Pinpoint the cell where the given text exists, returning its (X, Y) midpoint coordinate. 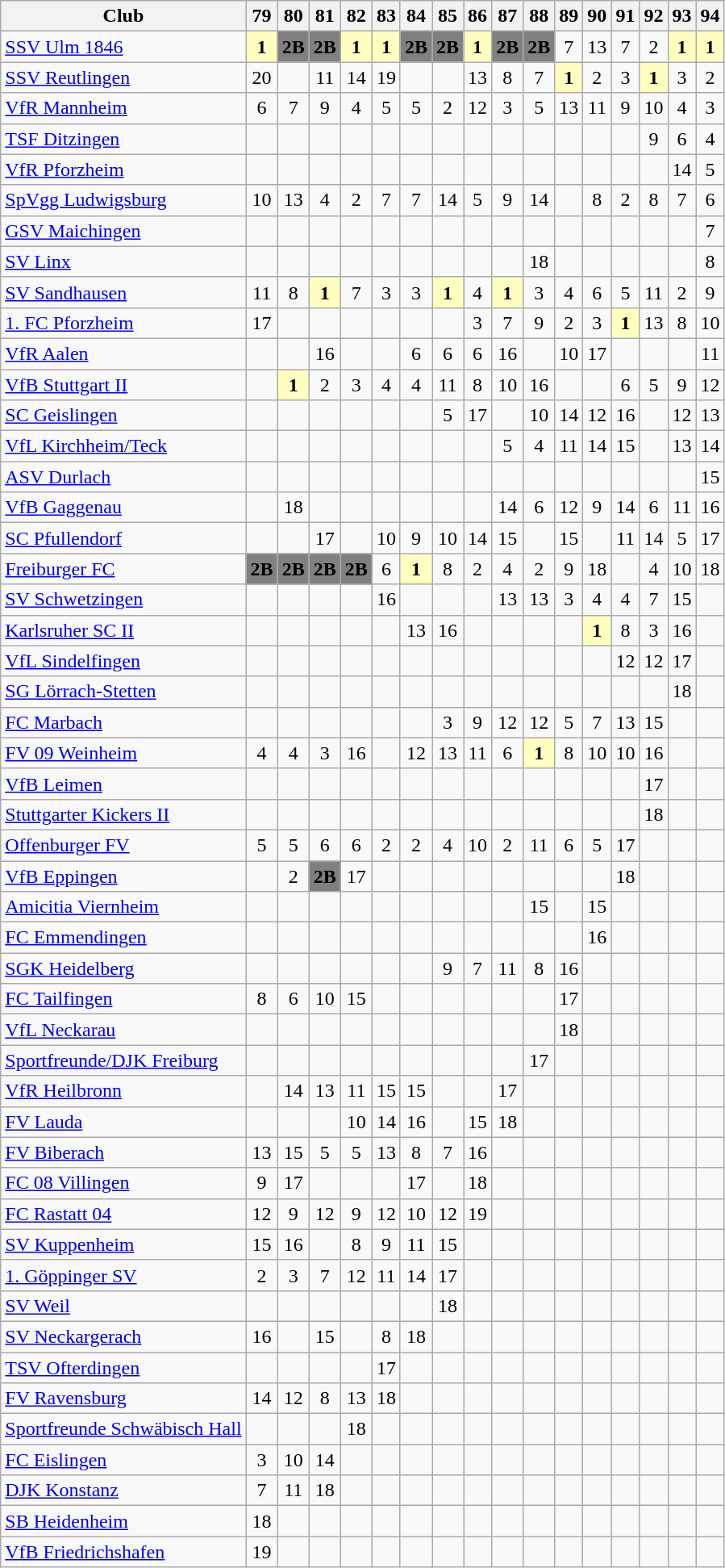
FC Marbach (123, 722)
SB Heidenheim (123, 1521)
Sportfreunde Schwäbisch Hall (123, 1429)
ASV Durlach (123, 477)
82 (356, 16)
91 (626, 16)
FC Tailfingen (123, 999)
SC Pfullendorf (123, 538)
Stuttgarter Kickers II (123, 814)
FC Eislingen (123, 1460)
TSV Ofterdingen (123, 1368)
Offenburger FV (123, 845)
VfB Leimen (123, 784)
92 (653, 16)
VfR Pforzheim (123, 169)
FC Rastatt 04 (123, 1214)
GSV Maichingen (123, 231)
FV Lauda (123, 1122)
FC Emmendingen (123, 938)
TSF Ditzingen (123, 139)
94 (710, 16)
VfR Mannheim (123, 108)
SV Linx (123, 261)
93 (682, 16)
DJK Konstanz (123, 1491)
79 (261, 16)
Freiburger FC (123, 569)
83 (385, 16)
80 (294, 16)
FC 08 Villingen (123, 1183)
SSV Ulm 1846 (123, 47)
SpVgg Ludwigsburg (123, 200)
SGK Heidelberg (123, 968)
VfB Friedrichshafen (123, 1552)
85 (448, 16)
VfR Aalen (123, 353)
FV 09 Weinheim (123, 753)
SV Kuppenheim (123, 1244)
81 (324, 16)
VfL Sindelfingen (123, 661)
20 (261, 77)
Amicitia Viernheim (123, 907)
SV Schwetzingen (123, 600)
FV Biberach (123, 1152)
90 (597, 16)
VfB Stuttgart II (123, 385)
VfR Heilbronn (123, 1091)
FV Ravensburg (123, 1399)
SV Weil (123, 1306)
84 (416, 16)
87 (508, 16)
SG Lörrach-Stetten (123, 692)
1. FC Pforzheim (123, 323)
1. Göppinger SV (123, 1275)
86 (477, 16)
VfL Neckarau (123, 1030)
SV Neckargerach (123, 1336)
Club (123, 16)
VfL Kirchheim/Teck (123, 446)
SV Sandhausen (123, 292)
Sportfreunde/DJK Freiburg (123, 1060)
89 (569, 16)
SC Geislingen (123, 416)
88 (539, 16)
VfB Eppingen (123, 876)
Karlsruher SC II (123, 630)
VfB Gaggenau (123, 508)
SSV Reutlingen (123, 77)
